Pinpoint the cell where the given text exists, returning its (X, Y) midpoint coordinate. 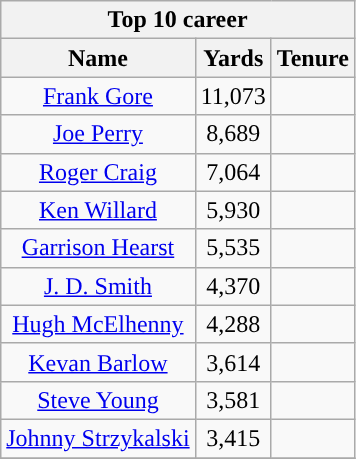
3,614 (233, 362)
Joe Perry (98, 134)
5,930 (233, 210)
Kevan Barlow (98, 362)
Tenure (312, 58)
Ken Willard (98, 210)
3,581 (233, 400)
4,370 (233, 286)
Johnny Strzykalski (98, 438)
Hugh McElhenny (98, 324)
11,073 (233, 96)
3,415 (233, 438)
J. D. Smith (98, 286)
Name (98, 58)
7,064 (233, 172)
Top 10 career (178, 20)
Garrison Hearst (98, 248)
Frank Gore (98, 96)
8,689 (233, 134)
Yards (233, 58)
5,535 (233, 248)
Roger Craig (98, 172)
4,288 (233, 324)
Steve Young (98, 400)
